Pinpoint the cell where the given text exists, returning its (x, y) midpoint coordinate. 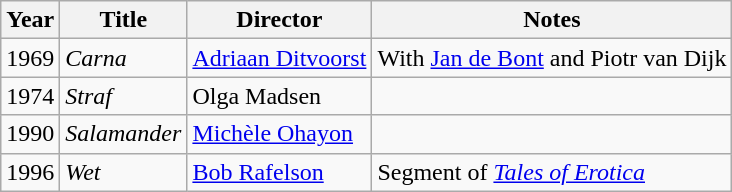
Bob Rafelson (280, 172)
Carna (124, 58)
Director (280, 20)
Olga Madsen (280, 96)
Wet (124, 172)
Notes (552, 20)
Michèle Ohayon (280, 134)
1990 (30, 134)
1974 (30, 96)
Adriaan Ditvoorst (280, 58)
Title (124, 20)
Year (30, 20)
1969 (30, 58)
Salamander (124, 134)
Segment of Tales of Erotica (552, 172)
1996 (30, 172)
With Jan de Bont and Piotr van Dijk (552, 58)
Straf (124, 96)
